Extract the [X, Y] coordinate from the center of the cell holding the provided text.  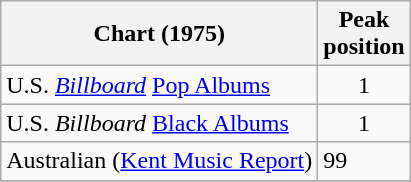
99 [364, 161]
U.S. Billboard Pop Albums [160, 85]
U.S. Billboard Black Albums [160, 123]
Chart (1975) [160, 34]
Peakposition [364, 34]
Australian (Kent Music Report) [160, 161]
